Provide the [x, y] coordinate of the cell's center where the given text is located.  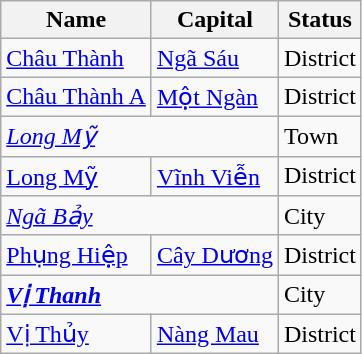
Phụng Hiệp [76, 255]
Status [320, 20]
Ngã Bảy [140, 216]
Name [76, 20]
Capital [214, 20]
Nàng Mau [214, 334]
Một Ngàn [214, 97]
Châu Thành A [76, 97]
Vị Thủy [76, 334]
Châu Thành [76, 58]
Vị Thanh [140, 295]
Ngã Sáu [214, 58]
Town [320, 136]
Cây Dương [214, 255]
Vĩnh Viễn [214, 176]
